Scan for the cell matching the given text and deliver its [X, Y] coordinate at center. 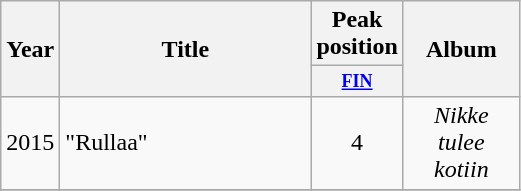
2015 [30, 143]
FIN [357, 82]
Peak position [357, 34]
4 [357, 143]
"Rullaa" [186, 143]
Nikke tulee kotiin [461, 143]
Year [30, 49]
Album [461, 49]
Title [186, 49]
